Detect which cell encompasses the target text, then output its (X, Y) center coordinate. 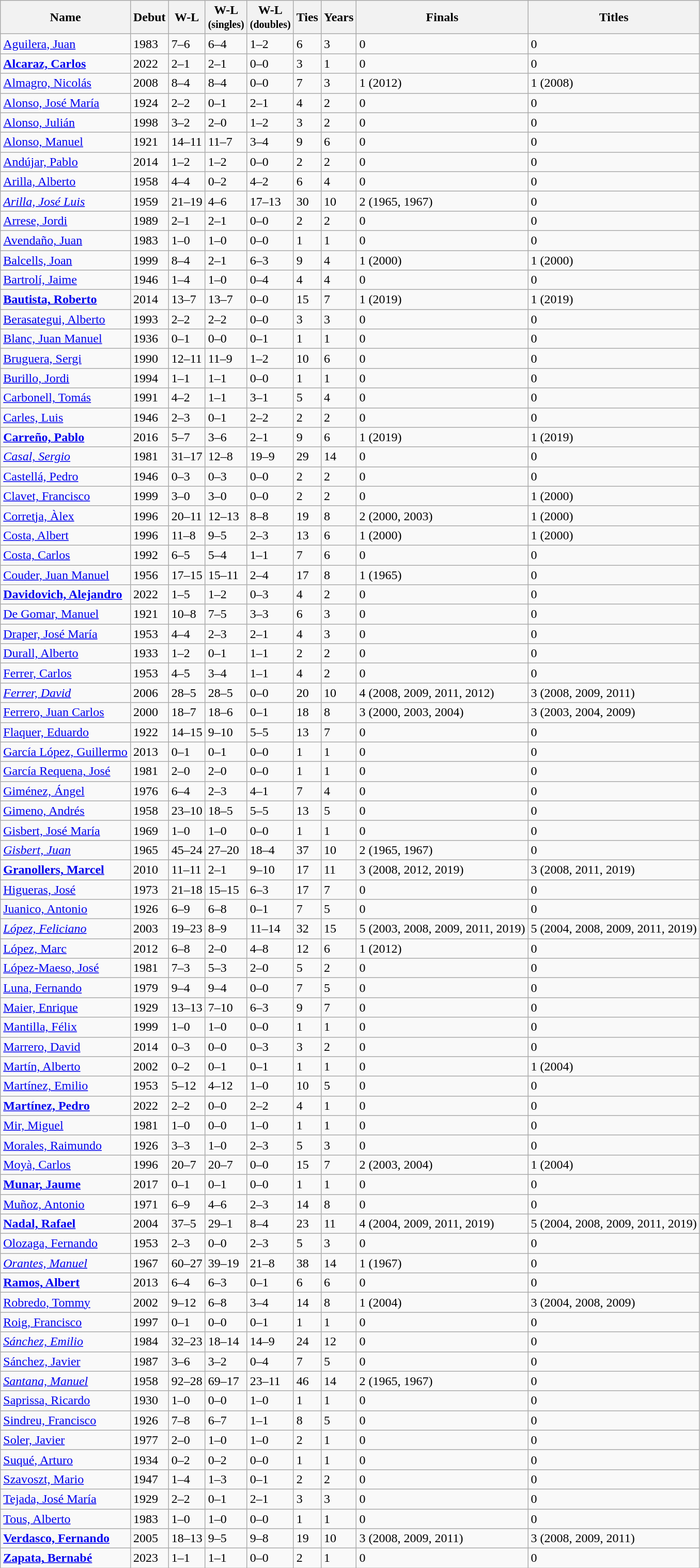
14–9 (270, 1342)
15–15 (226, 889)
14–11 (187, 142)
7–10 (226, 1007)
Flaquer, Eduardo (66, 732)
Roig, Francisco (66, 1322)
8–8 (270, 516)
1998 (149, 122)
W-L(singles) (226, 18)
1956 (149, 575)
38 (307, 1263)
9–8 (270, 1539)
29–1 (226, 1224)
18–6 (226, 712)
Ferrer, David (66, 693)
Luna, Fernando (66, 988)
11–14 (270, 929)
46 (307, 1381)
1936 (149, 339)
Morales, Raimundo (66, 1145)
7–6 (187, 44)
Alonso, José María (66, 103)
Maier, Enrique (66, 1007)
Arilla, José Luis (66, 201)
Bruguera, Sergi (66, 359)
Gisbert, José María (66, 830)
23–11 (270, 1381)
1994 (149, 378)
4–12 (226, 1086)
Arrese, Jordi (66, 221)
7–8 (187, 1420)
21–19 (187, 201)
1933 (149, 654)
Nadal, Rafael (66, 1224)
9–12 (187, 1302)
Alonso, Manuel (66, 142)
Sánchez, Javier (66, 1361)
2004 (149, 1224)
14–15 (187, 732)
Alcaraz, Carlos (66, 64)
1989 (149, 221)
Davidovich, Alejandro (66, 595)
5 (2003, 2008, 2009, 2011, 2019) (442, 929)
18 (307, 712)
2017 (149, 1184)
Sindreu, Francisco (66, 1420)
Orantes, Manuel (66, 1263)
5–12 (187, 1086)
1976 (149, 791)
Tejada, José María (66, 1499)
Costa, Albert (66, 535)
Ties (307, 18)
3 (2008, 2012, 2019) (442, 870)
1993 (149, 319)
Moyà, Carlos (66, 1165)
4–1 (270, 791)
8–9 (226, 929)
López, Feliciano (66, 929)
11–8 (187, 535)
1987 (149, 1361)
García López, Guillermo (66, 752)
Zapata, Bernabé (66, 1558)
1967 (149, 1263)
Name (66, 18)
21–18 (187, 889)
2 (2000, 2003) (442, 516)
1979 (149, 988)
1922 (149, 732)
1–3 (226, 1479)
29 (307, 457)
López-Maeso, José (66, 968)
Years (338, 18)
1947 (149, 1479)
Finals (442, 18)
Sánchez, Emilio (66, 1342)
Draper, José María (66, 634)
1 (1967) (442, 1263)
Robredo, Tommy (66, 1302)
2006 (149, 693)
Szavoszt, Mario (66, 1479)
31–17 (187, 457)
Ramos, Albert (66, 1283)
12–8 (226, 457)
5–4 (226, 555)
Costa, Carlos (66, 555)
Clavet, Francisco (66, 496)
1977 (149, 1440)
32 (307, 929)
4–5 (187, 673)
López, Marc (66, 949)
18–13 (187, 1539)
13–13 (187, 1007)
Mantilla, Félix (66, 1027)
Higueras, José (66, 889)
Carbonell, Tomás (66, 398)
Debut (149, 18)
60–27 (187, 1263)
18–4 (270, 850)
Casal, Sergio (66, 457)
2012 (149, 949)
Tous, Alberto (66, 1518)
Giménez, Ángel (66, 791)
Carreño, Pablo (66, 437)
Marrero, David (66, 1047)
7–3 (187, 968)
Berasategui, Alberto (66, 319)
Ferrer, Carlos (66, 673)
1990 (149, 359)
5–3 (226, 968)
11–7 (226, 142)
Bautista, Roberto (66, 300)
27–20 (226, 850)
Burillo, Jordi (66, 378)
4–8 (270, 949)
Castellá, Pedro (66, 476)
Munar, Jaume (66, 1184)
Balcells, Joan (66, 260)
Mir, Miguel (66, 1125)
2000 (149, 712)
W-L(doubles) (270, 18)
2010 (149, 870)
3 (2008, 2011, 2019) (614, 870)
23 (307, 1224)
2003 (149, 929)
Aguilera, Juan (66, 44)
2008 (149, 83)
Santana, Manuel (66, 1381)
1991 (149, 398)
1 (2008) (614, 83)
1 (1965) (442, 575)
37–5 (187, 1224)
2016 (149, 437)
Gimeno, Andrés (66, 811)
1971 (149, 1204)
Saprissa, Ricardo (66, 1401)
W-L (187, 18)
92–28 (187, 1381)
7–5 (226, 614)
2–4 (270, 575)
Ferrero, Juan Carlos (66, 712)
1984 (149, 1342)
Olozaga, Fernando (66, 1244)
17–15 (187, 575)
Soler, Javier (66, 1440)
3 (2000, 2003, 2004) (442, 712)
Martínez, Emilio (66, 1086)
39–19 (226, 1263)
Martín, Alberto (66, 1066)
Alonso, Julián (66, 122)
Durall, Alberto (66, 654)
45–24 (187, 850)
6–5 (187, 555)
23–10 (187, 811)
2 (2003, 2004) (442, 1165)
6–7 (226, 1420)
24 (307, 1342)
37 (307, 850)
11–9 (226, 359)
1997 (149, 1322)
1934 (149, 1460)
1973 (149, 889)
De Gomar, Manuel (66, 614)
García Requena, José (66, 771)
1–5 (187, 595)
Verdasco, Fernando (66, 1539)
Juanico, Antonio (66, 909)
Martínez, Pedro (66, 1106)
Granollers, Marcel (66, 870)
Blanc, Juan Manuel (66, 339)
3 (2004, 2008, 2009) (614, 1302)
Arilla, Alberto (66, 181)
Titles (614, 18)
Couder, Juan Manuel (66, 575)
1969 (149, 830)
2005 (149, 1539)
19–23 (187, 929)
Avendaño, Juan (66, 240)
Suqué, Arturo (66, 1460)
18–5 (226, 811)
3–1 (270, 398)
69–17 (226, 1381)
15–11 (226, 575)
12–13 (226, 516)
1959 (149, 201)
17–13 (270, 201)
1930 (149, 1401)
Almagro, Nicolás (66, 83)
20 (307, 693)
20–11 (187, 516)
3 (2003, 2004, 2009) (614, 712)
30 (307, 201)
Gisbert, Juan (66, 850)
12–11 (187, 359)
1992 (149, 555)
4 (2008, 2009, 2011, 2012) (442, 693)
4 (2004, 2009, 2011, 2019) (442, 1224)
11–11 (187, 870)
Corretja, Àlex (66, 516)
18–14 (226, 1342)
1924 (149, 103)
1965 (149, 850)
Bartrolí, Jaime (66, 280)
18–7 (187, 712)
21–8 (270, 1263)
Andújar, Pablo (66, 162)
5–7 (187, 437)
10–8 (187, 614)
19–9 (270, 457)
2023 (149, 1558)
Carles, Luis (66, 417)
32–23 (187, 1342)
Muñoz, Antonio (66, 1204)
